From the cell containing the given text, extract its center point as [X, Y] coordinate. 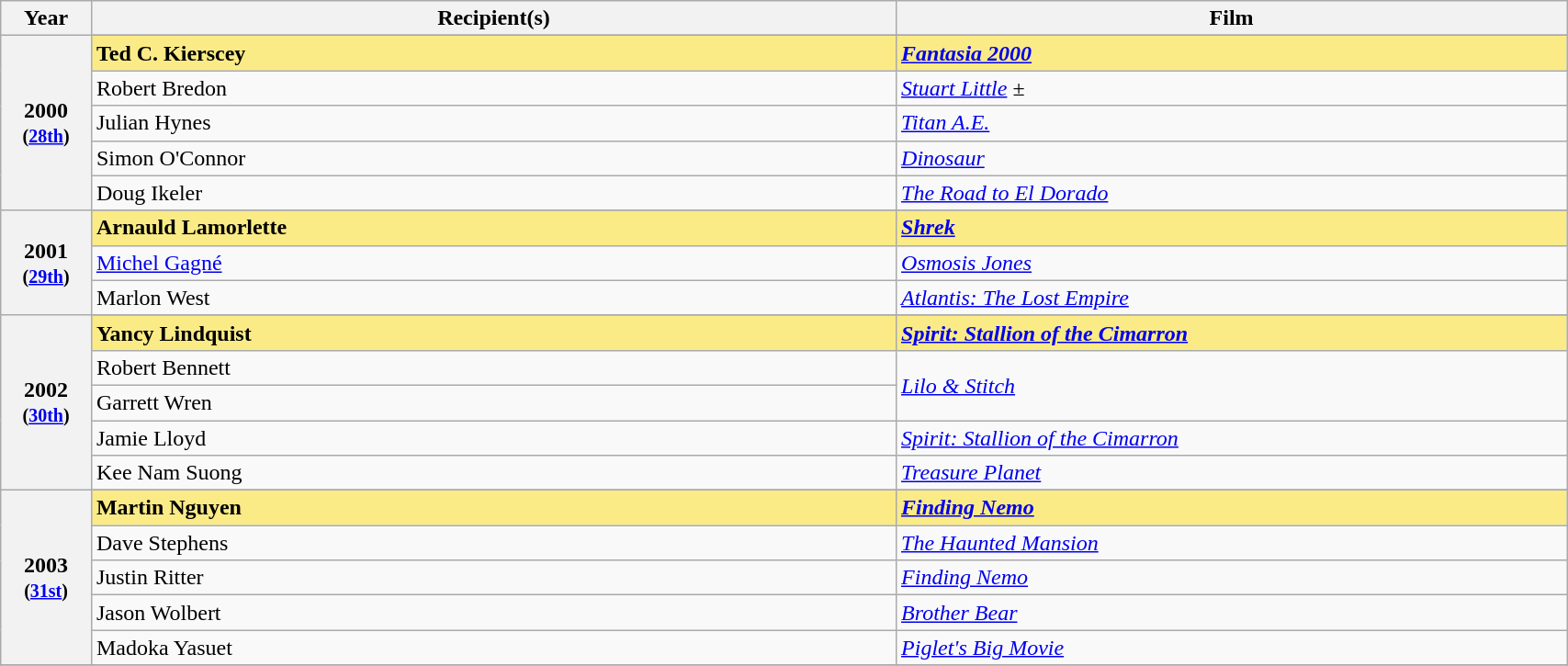
Osmosis Jones [1232, 263]
Film [1232, 18]
Michel Gagné [493, 263]
Jamie Lloyd [493, 438]
The Road to El Dorado [1232, 193]
2001 (29th) [46, 263]
Garrett Wren [493, 402]
2000 (28th) [46, 123]
Justin Ritter [493, 578]
Simon O'Connor [493, 158]
Dave Stephens [493, 543]
Robert Bredon [493, 88]
Martin Nguyen [493, 508]
Yancy Lindquist [493, 333]
Dinosaur [1232, 158]
Brother Bear [1232, 613]
2002 (30th) [46, 402]
Madoka Yasuet [493, 648]
Jason Wolbert [493, 613]
Atlantis: The Lost Empire [1232, 298]
Arnauld Lamorlette [493, 228]
Titan A.E. [1232, 123]
2003 (31st) [46, 578]
The Haunted Mansion [1232, 543]
Lilo & Stitch [1232, 385]
Fantasia 2000 [1232, 53]
Doug Ikeler [493, 193]
Piglet's Big Movie [1232, 648]
Shrek [1232, 228]
Julian Hynes [493, 123]
Ted C. Kierscey [493, 53]
Year [46, 18]
Treasure Planet [1232, 473]
Marlon West [493, 298]
Recipient(s) [493, 18]
Kee Nam Suong [493, 473]
Stuart Little ± [1232, 88]
Robert Bennett [493, 367]
